Identify which cell holds the provided text, then report its (x, y) central coordinate. 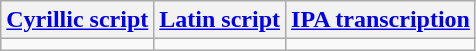
IPA transcription (381, 20)
Cyrillic script (78, 20)
Latin script (220, 20)
